Find where the given text appears and provide that cell's center as [x, y] coordinate. 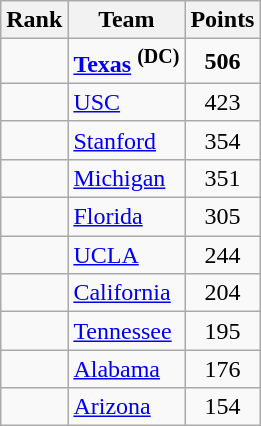
Points [222, 20]
506 [222, 62]
176 [222, 369]
UCLA [126, 255]
423 [222, 102]
Texas (DC) [126, 62]
Team [126, 20]
Arizona [126, 407]
Michigan [126, 178]
305 [222, 217]
Rank [34, 20]
Florida [126, 217]
195 [222, 331]
351 [222, 178]
California [126, 293]
Alabama [126, 369]
154 [222, 407]
Stanford [126, 140]
204 [222, 293]
354 [222, 140]
USC [126, 102]
244 [222, 255]
Tennessee [126, 331]
